From the cell containing the given text, extract its center point as [X, Y] coordinate. 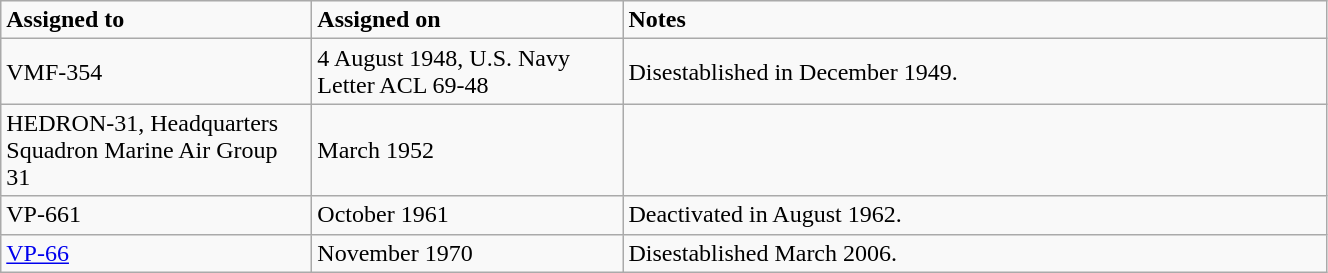
Assigned to [156, 20]
March 1952 [468, 150]
November 1970 [468, 253]
VP-661 [156, 215]
Disestablished March 2006. [975, 253]
VMF-354 [156, 72]
Deactivated in August 1962. [975, 215]
Assigned on [468, 20]
Disestablished in December 1949. [975, 72]
October 1961 [468, 215]
Notes [975, 20]
VP-66 [156, 253]
4 August 1948, U.S. Navy Letter ACL 69-48 [468, 72]
HEDRON-31, Headquarters Squadron Marine Air Group 31 [156, 150]
